Capture the cell that displays the provided text and extract its [X, Y] central coordinate. 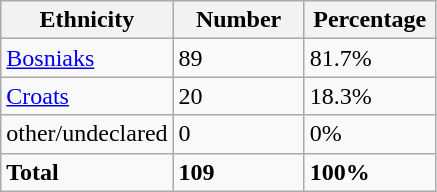
81.7% [370, 58]
Number [238, 20]
Percentage [370, 20]
100% [370, 172]
other/undeclared [87, 134]
18.3% [370, 96]
109 [238, 172]
20 [238, 96]
Total [87, 172]
89 [238, 58]
Ethnicity [87, 20]
Bosniaks [87, 58]
Croats [87, 96]
0% [370, 134]
0 [238, 134]
